Capture the cell that displays the provided text and extract its (X, Y) central coordinate. 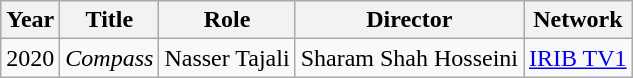
Director (409, 20)
Nasser Tajali (227, 58)
Title (110, 20)
Year (30, 20)
Network (578, 20)
Compass (110, 58)
Role (227, 20)
Sharam Shah Hosseini (409, 58)
2020 (30, 58)
IRIB TV1 (578, 58)
